Capture the cell that displays the provided text and extract its (x, y) central coordinate. 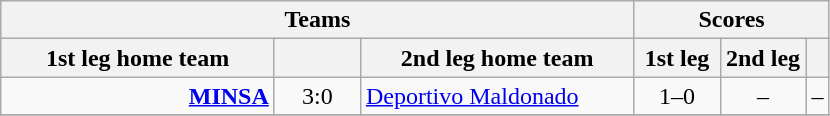
MINSA (138, 96)
3:0 (317, 96)
2nd leg (763, 58)
1st leg (677, 58)
Deportivo Maldonado (497, 96)
2nd leg home team (497, 58)
1–0 (677, 96)
1st leg home team (138, 58)
Teams (318, 20)
Scores (732, 20)
